Find where the given text appears and provide that cell's center as (X, Y) coordinate. 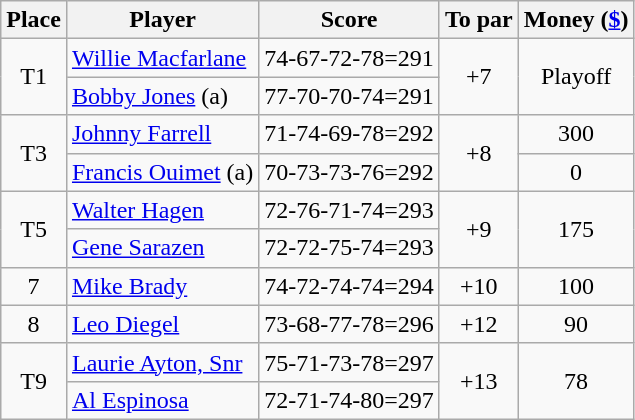
Gene Sarazen (162, 248)
7 (34, 286)
74-67-72-78=291 (350, 58)
Al Espinosa (162, 400)
90 (576, 324)
72-71-74-80=297 (350, 400)
Laurie Ayton, Snr (162, 362)
Leo Diegel (162, 324)
Player (162, 20)
Place (34, 20)
Score (350, 20)
0 (576, 172)
8 (34, 324)
75-71-73-78=297 (350, 362)
74-72-74-74=294 (350, 286)
175 (576, 229)
+12 (478, 324)
100 (576, 286)
+13 (478, 381)
71-74-69-78=292 (350, 134)
+10 (478, 286)
Bobby Jones (a) (162, 96)
Mike Brady (162, 286)
Willie Macfarlane (162, 58)
Walter Hagen (162, 210)
To par (478, 20)
T3 (34, 153)
T1 (34, 77)
Johnny Farrell (162, 134)
T5 (34, 229)
Playoff (576, 77)
73-68-77-78=296 (350, 324)
T9 (34, 381)
72-72-75-74=293 (350, 248)
78 (576, 381)
+7 (478, 77)
300 (576, 134)
77-70-70-74=291 (350, 96)
+9 (478, 229)
Francis Ouimet (a) (162, 172)
+8 (478, 153)
72-76-71-74=293 (350, 210)
Money ($) (576, 20)
70-73-73-76=292 (350, 172)
